Capture the cell that displays the provided text and extract its (X, Y) central coordinate. 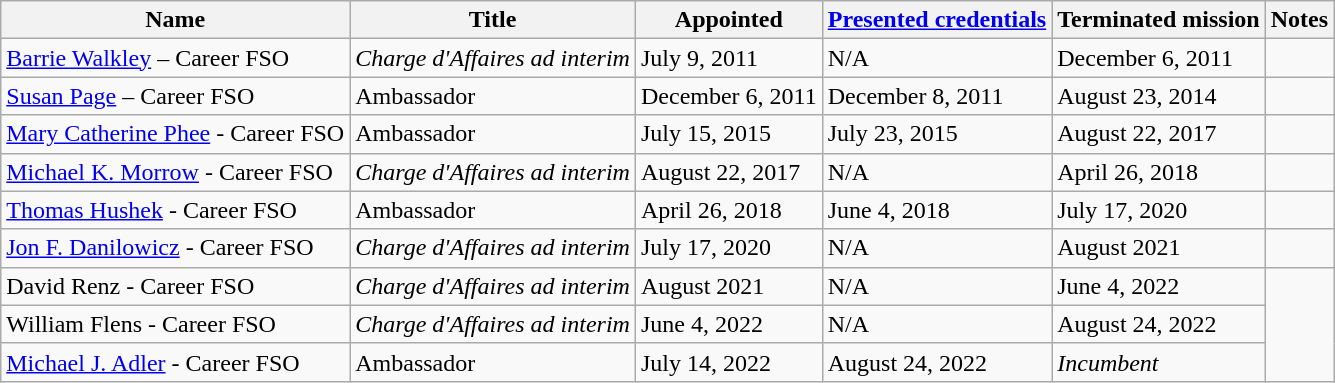
Title (493, 20)
July 9, 2011 (728, 58)
Appointed (728, 20)
Notes (1299, 20)
Mary Catherine Phee - Career FSO (176, 134)
David Renz - Career FSO (176, 286)
Incumbent (1159, 362)
Susan Page – Career FSO (176, 96)
William Flens - Career FSO (176, 324)
July 14, 2022 (728, 362)
Jon F. Danilowicz - Career FSO (176, 248)
Presented credentials (936, 20)
Terminated mission (1159, 20)
Thomas Hushek - Career FSO (176, 210)
Barrie Walkley – Career FSO (176, 58)
June 4, 2018 (936, 210)
December 8, 2011 (936, 96)
August 23, 2014 (1159, 96)
July 15, 2015 (728, 134)
July 23, 2015 (936, 134)
Michael J. Adler - Career FSO (176, 362)
Michael K. Morrow - Career FSO (176, 172)
Name (176, 20)
